Extract the [X, Y] coordinate from the center of the cell holding the provided text.  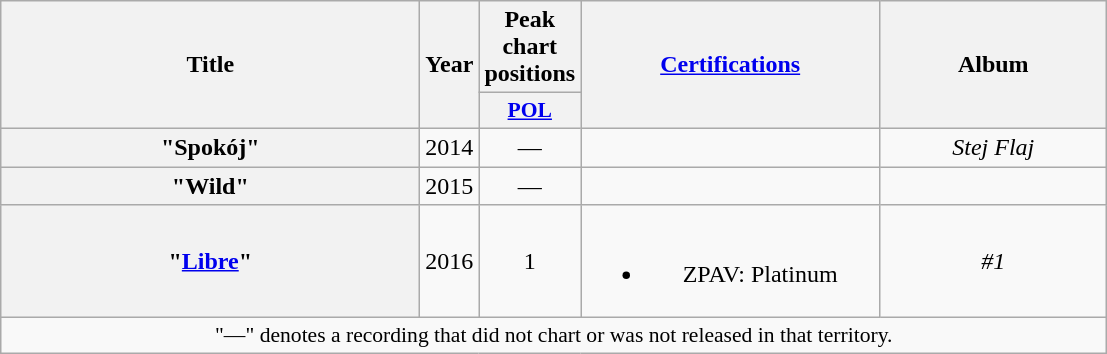
"Wild" [210, 185]
2015 [450, 185]
2016 [450, 262]
"Libre" [210, 262]
Peak chart positions [530, 47]
Album [994, 65]
POL [530, 111]
2014 [450, 147]
ZPAV: Platinum [730, 262]
Year [450, 65]
"Spokój" [210, 147]
Certifications [730, 65]
Stej Flaj [994, 147]
1 [530, 262]
#1 [994, 262]
"—" denotes a recording that did not chart or was not released in that territory. [554, 336]
Title [210, 65]
